Locate the cell with the specified text and output its [X, Y] center coordinate. 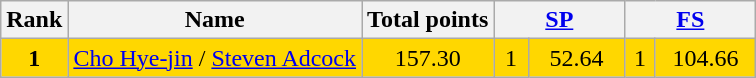
Name [215, 20]
Total points [428, 20]
104.66 [706, 58]
157.30 [428, 58]
SP [560, 20]
Rank [34, 20]
52.64 [576, 58]
Cho Hye-jin / Steven Adcock [215, 58]
FS [690, 20]
